Locate the cell with the specified text and output its (x, y) center coordinate. 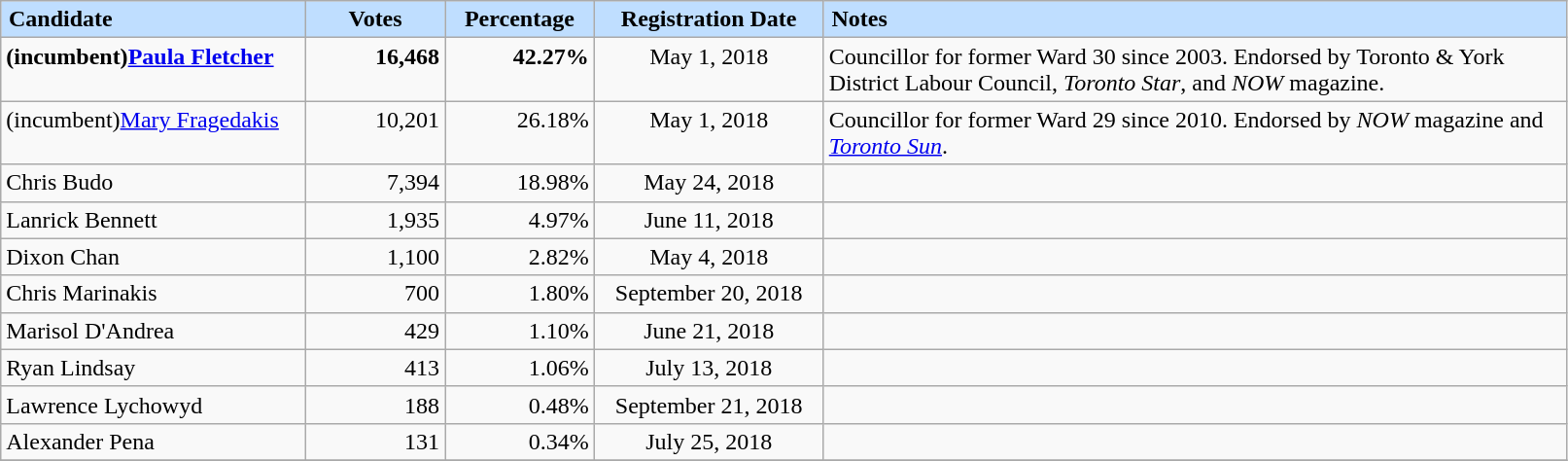
Notes (1195, 19)
16,468 (375, 70)
429 (375, 331)
Lawrence Lychowyd (154, 405)
700 (375, 294)
42.27% (520, 70)
May 24, 2018 (709, 183)
Votes (375, 19)
Alexander Pena (154, 442)
1,100 (375, 257)
1.06% (520, 368)
10,201 (375, 132)
4.97% (520, 220)
September 20, 2018 (709, 294)
Chris Marinakis (154, 294)
Marisol D'Andrea (154, 331)
131 (375, 442)
7,394 (375, 183)
413 (375, 368)
Chris Budo (154, 183)
(incumbent)Mary Fragedakis (154, 132)
June 21, 2018 (709, 331)
September 21, 2018 (709, 405)
Lanrick Bennett (154, 220)
0.34% (520, 442)
Ryan Lindsay (154, 368)
Dixon Chan (154, 257)
June 11, 2018 (709, 220)
July 25, 2018 (709, 442)
0.48% (520, 405)
Councillor for former Ward 29 since 2010. Endorsed by NOW magazine and Toronto Sun. (1195, 132)
Registration Date (709, 19)
Percentage (520, 19)
1,935 (375, 220)
18.98% (520, 183)
188 (375, 405)
July 13, 2018 (709, 368)
2.82% (520, 257)
1.80% (520, 294)
1.10% (520, 331)
Candidate (154, 19)
26.18% (520, 132)
(incumbent)Paula Fletcher (154, 70)
Councillor for former Ward 30 since 2003. Endorsed by Toronto & York District Labour Council, Toronto Star, and NOW magazine. (1195, 70)
May 4, 2018 (709, 257)
